Output the (x, y) coordinate of the center of the cell containing the given text.  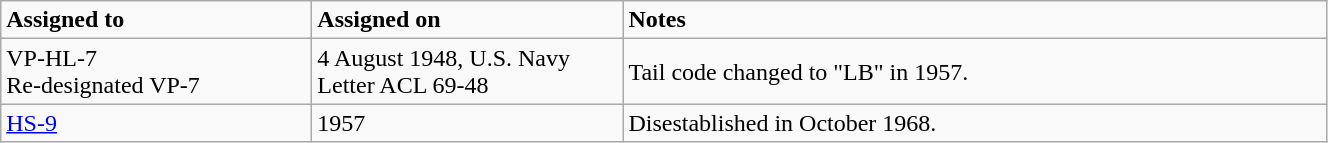
VP-HL-7Re-designated VP-7 (156, 72)
Assigned to (156, 20)
Assigned on (468, 20)
Disestablished in October 1968. (975, 123)
1957 (468, 123)
HS-9 (156, 123)
Tail code changed to "LB" in 1957. (975, 72)
4 August 1948, U.S. Navy Letter ACL 69-48 (468, 72)
Notes (975, 20)
